Locate the cell with the specified text and output its [x, y] center coordinate. 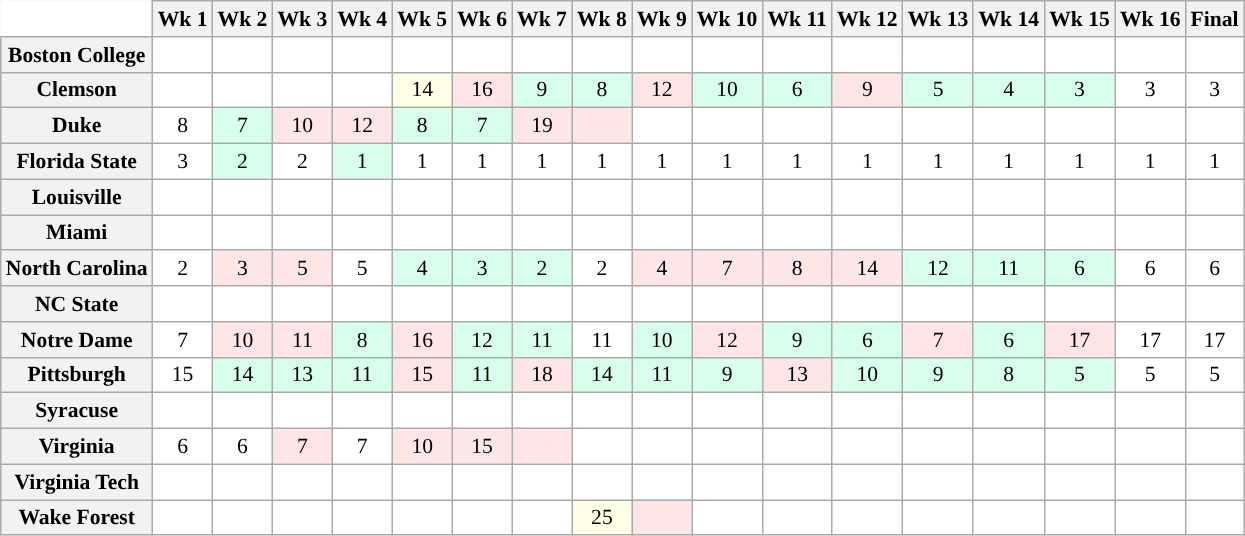
Syracuse [77, 411]
19 [542, 126]
Wk 10 [728, 19]
Wk 9 [662, 19]
Final [1215, 19]
Miami [77, 233]
NC State [77, 304]
25 [602, 518]
Wk 5 [422, 19]
North Carolina [77, 269]
Duke [77, 126]
Wk 15 [1080, 19]
Clemson [77, 90]
Boston College [77, 55]
18 [542, 375]
Wk 14 [1008, 19]
Florida State [77, 162]
Wk 13 [938, 19]
Louisville [77, 197]
Wk 4 [362, 19]
Wk 7 [542, 19]
Wk 12 [868, 19]
Wake Forest [77, 518]
Notre Dame [77, 340]
Pittsburgh [77, 375]
Wk 1 [183, 19]
Virginia Tech [77, 482]
Wk 16 [1150, 19]
Wk 2 [243, 19]
Wk 6 [482, 19]
Wk 8 [602, 19]
Wk 3 [302, 19]
Virginia [77, 447]
Wk 11 [797, 19]
